Identify which cell holds the provided text, then report its [X, Y] central coordinate. 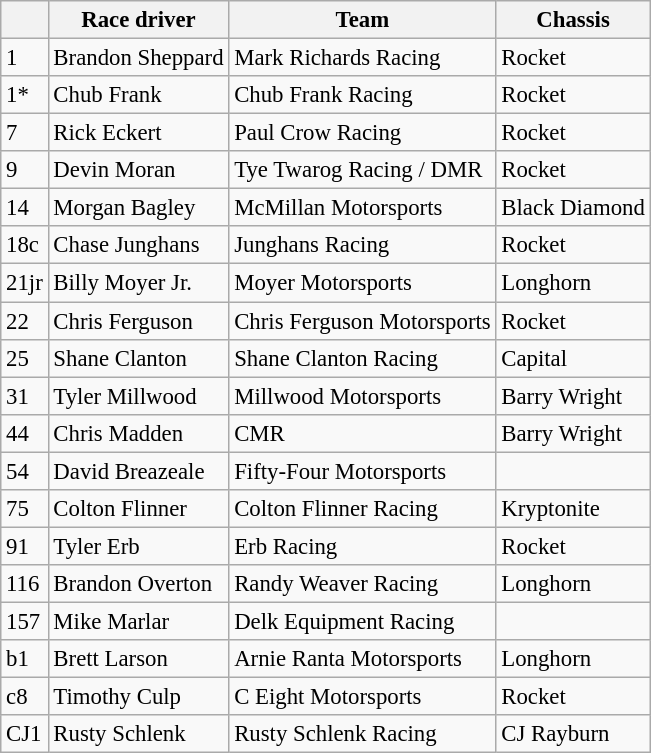
Morgan Bagley [138, 208]
McMillan Motorsports [362, 208]
Erb Racing [362, 546]
Brandon Sheppard [138, 58]
Millwood Motorsports [362, 396]
9 [24, 170]
21jr [24, 283]
14 [24, 208]
Rick Eckert [138, 133]
Tyler Erb [138, 546]
Black Diamond [573, 208]
CMR [362, 433]
1 [24, 58]
Tye Twarog Racing / DMR [362, 170]
Mike Marlar [138, 621]
116 [24, 584]
Chris Madden [138, 433]
Shane Clanton Racing [362, 358]
25 [24, 358]
Billy Moyer Jr. [138, 283]
Shane Clanton [138, 358]
Brandon Overton [138, 584]
Rusty Schlenk Racing [362, 734]
Paul Crow Racing [362, 133]
Colton Flinner [138, 509]
Fifty-Four Motorsports [362, 471]
C Eight Motorsports [362, 697]
b1 [24, 659]
Team [362, 20]
Brett Larson [138, 659]
18c [24, 245]
22 [24, 321]
Chris Ferguson Motorsports [362, 321]
157 [24, 621]
Race driver [138, 20]
CJ Rayburn [573, 734]
Chub Frank [138, 95]
Delk Equipment Racing [362, 621]
7 [24, 133]
44 [24, 433]
David Breazeale [138, 471]
Junghans Racing [362, 245]
Timothy Culp [138, 697]
Chassis [573, 20]
Mark Richards Racing [362, 58]
54 [24, 471]
Chase Junghans [138, 245]
Chub Frank Racing [362, 95]
Colton Flinner Racing [362, 509]
1* [24, 95]
Chris Ferguson [138, 321]
Kryptonite [573, 509]
Moyer Motorsports [362, 283]
Arnie Ranta Motorsports [362, 659]
Rusty Schlenk [138, 734]
31 [24, 396]
Capital [573, 358]
Devin Moran [138, 170]
Randy Weaver Racing [362, 584]
c8 [24, 697]
75 [24, 509]
CJ1 [24, 734]
91 [24, 546]
Tyler Millwood [138, 396]
